Determine the (x, y) coordinate at the center of the cell enclosing the given text.  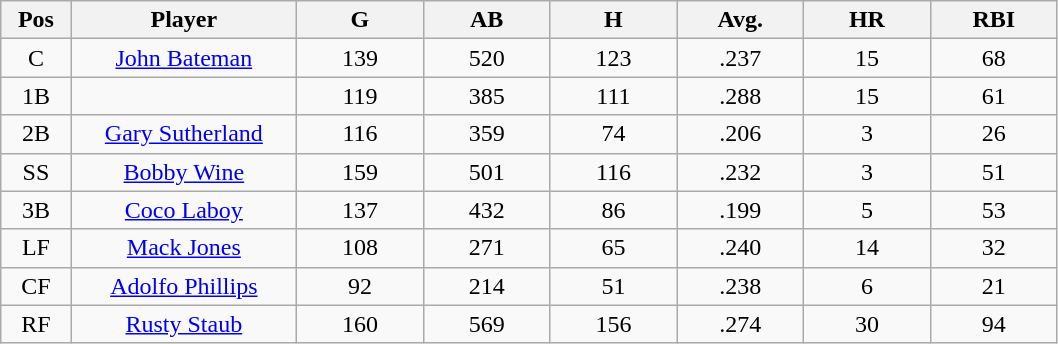
92 (360, 286)
61 (994, 96)
74 (614, 134)
.237 (740, 58)
John Bateman (184, 58)
5 (868, 210)
SS (36, 172)
1B (36, 96)
432 (486, 210)
CF (36, 286)
Rusty Staub (184, 324)
68 (994, 58)
2B (36, 134)
32 (994, 248)
53 (994, 210)
156 (614, 324)
65 (614, 248)
520 (486, 58)
C (36, 58)
Player (184, 20)
Mack Jones (184, 248)
.240 (740, 248)
94 (994, 324)
14 (868, 248)
160 (360, 324)
LF (36, 248)
26 (994, 134)
.274 (740, 324)
271 (486, 248)
.199 (740, 210)
Gary Sutherland (184, 134)
.238 (740, 286)
139 (360, 58)
21 (994, 286)
.232 (740, 172)
86 (614, 210)
HR (868, 20)
123 (614, 58)
214 (486, 286)
385 (486, 96)
159 (360, 172)
501 (486, 172)
108 (360, 248)
Adolfo Phillips (184, 286)
AB (486, 20)
Avg. (740, 20)
RF (36, 324)
Coco Laboy (184, 210)
G (360, 20)
111 (614, 96)
Bobby Wine (184, 172)
119 (360, 96)
30 (868, 324)
137 (360, 210)
H (614, 20)
Pos (36, 20)
3B (36, 210)
569 (486, 324)
RBI (994, 20)
.288 (740, 96)
.206 (740, 134)
6 (868, 286)
359 (486, 134)
